Search for the cell housing the specified text and yield its (X, Y) center coordinate. 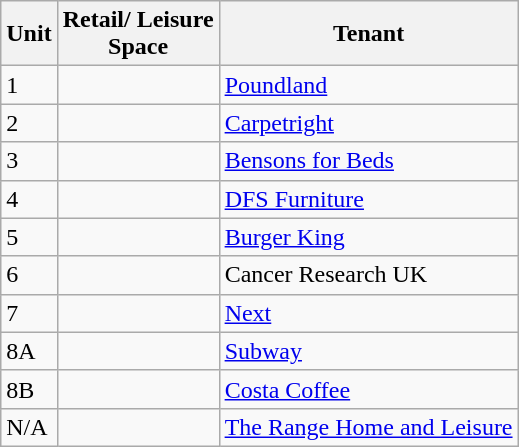
Unit (29, 34)
Burger King (368, 237)
DFS Furniture (368, 199)
8B (29, 389)
Cancer Research UK (368, 275)
Poundland (368, 85)
6 (29, 275)
Tenant (368, 34)
1 (29, 85)
7 (29, 313)
Subway (368, 351)
N/A (29, 427)
5 (29, 237)
Carpetright (368, 123)
The Range Home and Leisure (368, 427)
2 (29, 123)
4 (29, 199)
8A (29, 351)
Costa Coffee (368, 389)
Next (368, 313)
Retail/ LeisureSpace (138, 34)
Bensons for Beds (368, 161)
3 (29, 161)
